From the cell containing the given text, extract its center point as (x, y) coordinate. 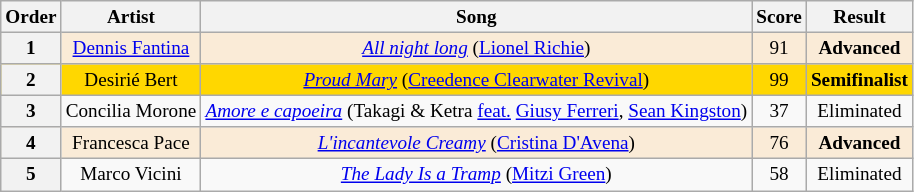
Concilia Morone (131, 111)
Proud Mary (Creedence Clearwater Revival) (476, 80)
76 (780, 143)
5 (31, 175)
Order (31, 17)
L'incantevole Creamy (Cristina D'Avena) (476, 143)
99 (780, 80)
Dennis Fantina (131, 48)
Desirié Bert (131, 80)
1 (31, 48)
58 (780, 175)
Result (859, 17)
37 (780, 111)
Francesca Pace (131, 143)
91 (780, 48)
Score (780, 17)
2 (31, 80)
Marco Vicini (131, 175)
Semifinalist (859, 80)
The Lady Is a Tramp (Mitzi Green) (476, 175)
3 (31, 111)
Amore e capoeira (Takagi & Ketra feat. Giusy Ferreri, Sean Kingston) (476, 111)
Song (476, 17)
Artist (131, 17)
All night long (Lionel Richie) (476, 48)
4 (31, 143)
